Scan for the cell matching the given text and deliver its (x, y) coordinate at center. 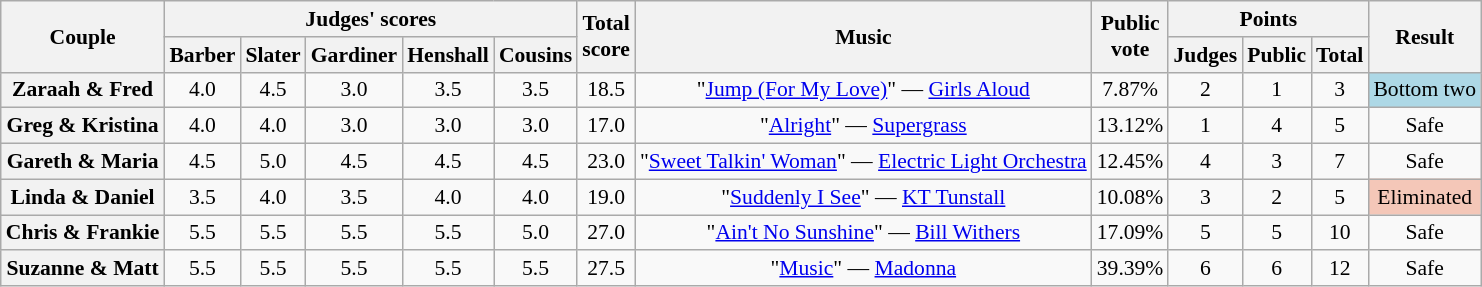
Suzanne & Matt (83, 269)
Linda & Daniel (83, 197)
Bottom two (1424, 90)
Slater (272, 55)
Public (1276, 55)
10 (1340, 233)
19.0 (606, 197)
Gareth & Maria (83, 162)
17.09% (1130, 233)
12 (1340, 269)
Points (1268, 19)
18.5 (606, 90)
Judges (1205, 55)
7 (1340, 162)
"Alright" — Supergrass (864, 126)
Zaraah & Fred (83, 90)
Couple (83, 36)
Chris & Frankie (83, 233)
Eliminated (1424, 197)
"Jump (For My Love)" — Girls Aloud (864, 90)
Greg & Kristina (83, 126)
"Ain't No Sunshine" — Bill Withers (864, 233)
Cousins (536, 55)
27.0 (606, 233)
23.0 (606, 162)
Gardiner (354, 55)
10.08% (1130, 197)
"Music" — Madonna (864, 269)
13.12% (1130, 126)
27.5 (606, 269)
Henshall (448, 55)
Total (1340, 55)
Publicvote (1130, 36)
39.39% (1130, 269)
"Suddenly I See" — KT Tunstall (864, 197)
Judges' scores (370, 19)
Result (1424, 36)
"Sweet Talkin' Woman" — Electric Light Orchestra (864, 162)
7.87% (1130, 90)
17.0 (606, 126)
Totalscore (606, 36)
Barber (202, 55)
12.45% (1130, 162)
Music (864, 36)
